Return (x, y) of the center of cell containing provided text 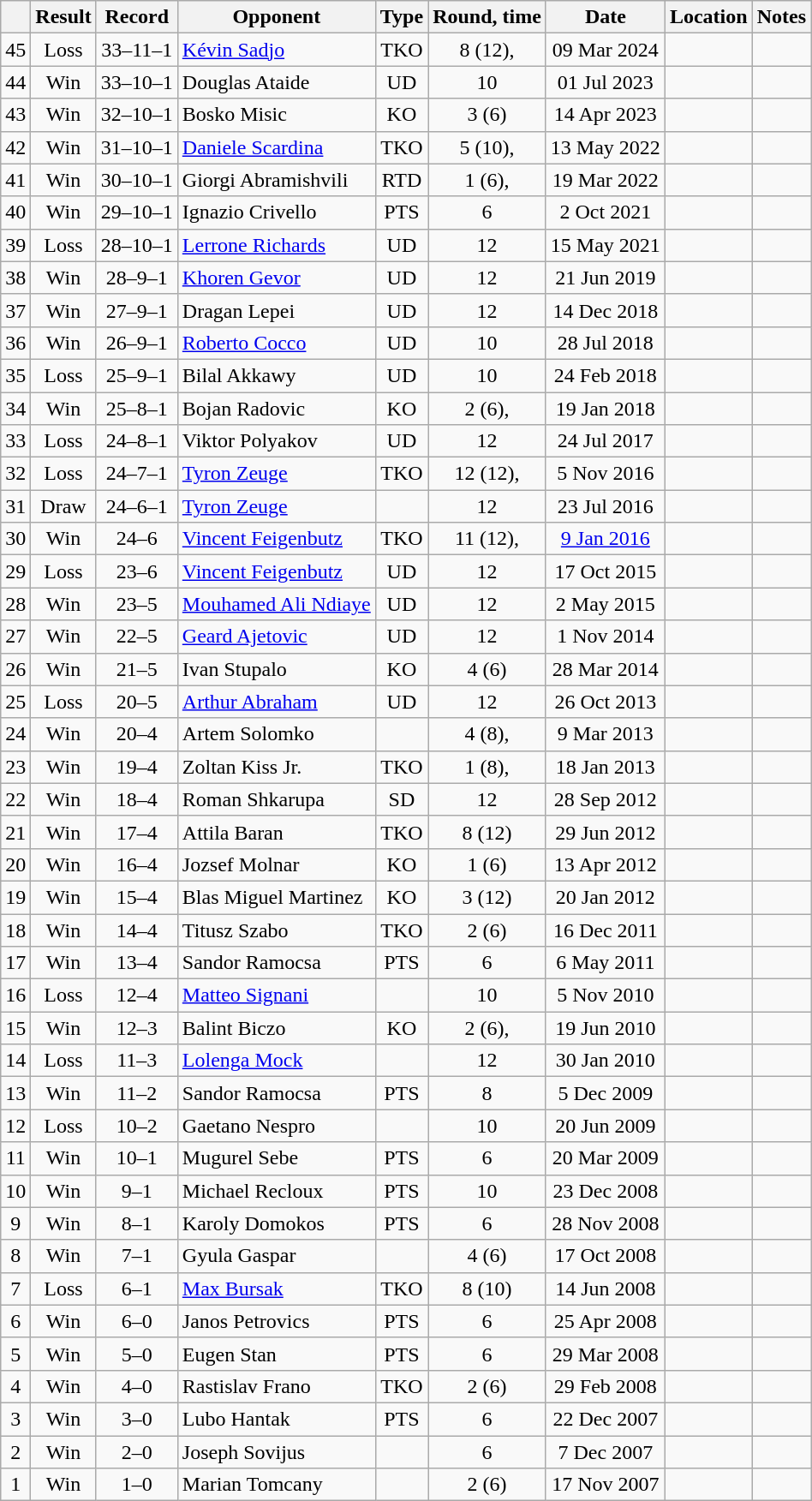
27 (15, 637)
20–4 (137, 734)
17–4 (137, 832)
1 (15, 1485)
28–9–1 (137, 278)
35 (15, 375)
28 Nov 2008 (605, 1223)
26–9–1 (137, 343)
9–1 (137, 1191)
16 Dec 2011 (605, 930)
14 Apr 2023 (605, 115)
Titusz Szabo (276, 930)
2 Oct 2021 (605, 212)
Bojan Radovic (276, 409)
Gaetano Nespro (276, 1126)
15 May 2021 (605, 245)
3 (15, 1419)
34 (15, 409)
Max Bursak (276, 1289)
Draw (63, 506)
16–4 (137, 864)
20–5 (137, 702)
12–3 (137, 1028)
5 (15, 1354)
Round, time (487, 17)
2 May 2015 (605, 604)
1–0 (137, 1485)
Marian Tomcany (276, 1485)
28 Mar 2014 (605, 669)
5 (10), (487, 147)
8 (12) (487, 832)
22 Dec 2007 (605, 1419)
Dragan Lepei (276, 310)
Ivan Stupalo (276, 669)
Notes (781, 17)
44 (15, 82)
32 (15, 474)
Khoren Gevor (276, 278)
Daniele Scardina (276, 147)
17 Nov 2007 (605, 1485)
27–9–1 (137, 310)
24–8–1 (137, 441)
5 Dec 2009 (605, 1093)
5 Nov 2016 (605, 474)
19–4 (137, 767)
41 (15, 180)
Douglas Ataide (276, 82)
29 Mar 2008 (605, 1354)
12 (12), (487, 474)
21 Jun 2019 (605, 278)
3 (6) (487, 115)
Date (605, 17)
Rastislav Frano (276, 1386)
19 Jun 2010 (605, 1028)
Opponent (276, 17)
24–6–1 (137, 506)
30 Jan 2010 (605, 1061)
17 (15, 963)
20 Mar 2009 (605, 1158)
RTD (401, 180)
14 Dec 2018 (605, 310)
29 Feb 2008 (605, 1386)
Joseph Sovijus (276, 1452)
11 (12), (487, 539)
32–10–1 (137, 115)
Jozsef Molnar (276, 864)
Bilal Akkawy (276, 375)
Zoltan Kiss Jr. (276, 767)
30–10–1 (137, 180)
4 (8), (487, 734)
23–5 (137, 604)
Lerrone Richards (276, 245)
17 Oct 2008 (605, 1256)
Result (63, 17)
8 (10) (487, 1289)
14 Jun 2008 (605, 1289)
Geard Ajetovic (276, 637)
18 (15, 930)
7 Dec 2007 (605, 1452)
43 (15, 115)
45 (15, 50)
2 (15, 1452)
25–8–1 (137, 409)
23–6 (137, 571)
Artem Solomko (276, 734)
Lubo Hantak (276, 1419)
Mugurel Sebe (276, 1158)
10–2 (137, 1126)
7–1 (137, 1256)
19 Mar 2022 (605, 180)
11–2 (137, 1093)
25 Apr 2008 (605, 1321)
25 (15, 702)
26 Oct 2013 (605, 702)
36 (15, 343)
Ignazio Crivello (276, 212)
Record (137, 17)
16 (15, 996)
39 (15, 245)
31–10–1 (137, 147)
SD (401, 799)
1 (6) (487, 864)
1 Nov 2014 (605, 637)
21–5 (137, 669)
2–0 (137, 1452)
Roberto Cocco (276, 343)
8 (12), (487, 50)
Arthur Abraham (276, 702)
Giorgi Abramishvili (276, 180)
Type (401, 17)
Matteo Signani (276, 996)
Michael Recloux (276, 1191)
Bosko Misic (276, 115)
33–10–1 (137, 82)
Balint Biczo (276, 1028)
28–10–1 (137, 245)
23 (15, 767)
Kévin Sadjo (276, 50)
4 (15, 1386)
30 (15, 539)
24 Jul 2017 (605, 441)
Blas Miguel Martinez (276, 897)
Roman Shkarupa (276, 799)
5 Nov 2010 (605, 996)
Lolenga Mock (276, 1061)
23 Jul 2016 (605, 506)
01 Jul 2023 (605, 82)
4–0 (137, 1386)
42 (15, 147)
6–0 (137, 1321)
28 Jul 2018 (605, 343)
13 Apr 2012 (605, 864)
Viktor Polyakov (276, 441)
Location (708, 17)
Janos Petrovics (276, 1321)
21 (15, 832)
15–4 (137, 897)
20 (15, 864)
Eugen Stan (276, 1354)
22–5 (137, 637)
14–4 (137, 930)
38 (15, 278)
09 Mar 2024 (605, 50)
11–3 (137, 1061)
25–9–1 (137, 375)
10–1 (137, 1158)
24–7–1 (137, 474)
6–1 (137, 1289)
18–4 (137, 799)
7 (15, 1289)
33 (15, 441)
Mouhamed Ali Ndiaye (276, 604)
9 Jan 2016 (605, 539)
12–4 (137, 996)
11 (15, 1158)
1 (8), (487, 767)
33–11–1 (137, 50)
28 (15, 604)
9 Mar 2013 (605, 734)
Gyula Gaspar (276, 1256)
15 (15, 1028)
29 (15, 571)
29 Jun 2012 (605, 832)
13 May 2022 (605, 147)
23 Dec 2008 (605, 1191)
37 (15, 310)
19 (15, 897)
Attila Baran (276, 832)
13 (15, 1093)
22 (15, 799)
18 Jan 2013 (605, 767)
20 Jan 2012 (605, 897)
Karoly Domokos (276, 1223)
19 Jan 2018 (605, 409)
1 (6), (487, 180)
3–0 (137, 1419)
29–10–1 (137, 212)
24 (15, 734)
9 (15, 1223)
6 May 2011 (605, 963)
13–4 (137, 963)
28 Sep 2012 (605, 799)
20 Jun 2009 (605, 1126)
8–1 (137, 1223)
17 Oct 2015 (605, 571)
26 (15, 669)
40 (15, 212)
5–0 (137, 1354)
3 (12) (487, 897)
24 Feb 2018 (605, 375)
31 (15, 506)
24–6 (137, 539)
14 (15, 1061)
